Return (x, y) of the center of cell containing provided text 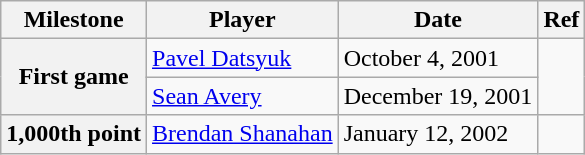
Date (438, 20)
Ref (562, 20)
January 12, 2002 (438, 134)
Pavel Datsyuk (243, 58)
First game (74, 77)
October 4, 2001 (438, 58)
Milestone (74, 20)
Brendan Shanahan (243, 134)
December 19, 2001 (438, 96)
Player (243, 20)
Sean Avery (243, 96)
1,000th point (74, 134)
